Identify which cell holds the provided text, then report its (x, y) central coordinate. 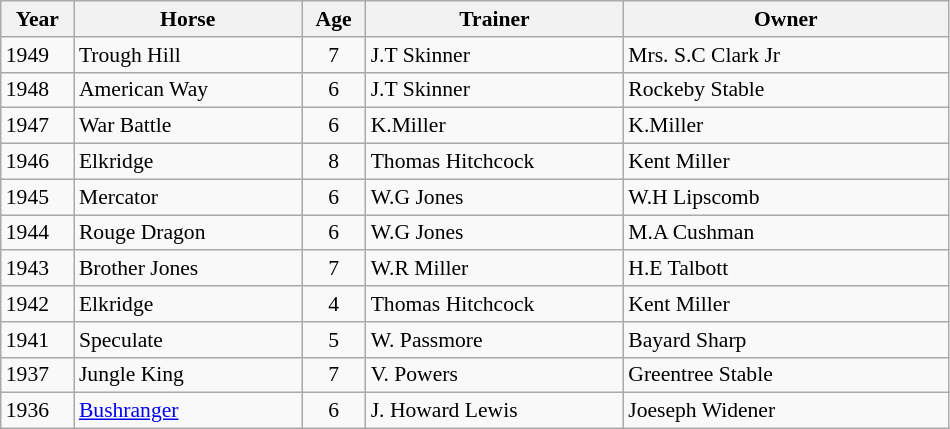
M.A Cushman (786, 233)
Brother Jones (188, 269)
Greentree Stable (786, 375)
V. Powers (495, 375)
H.E Talbott (786, 269)
1946 (38, 162)
8 (334, 162)
1941 (38, 340)
W.H Lipscomb (786, 197)
1948 (38, 90)
1947 (38, 126)
Age (334, 19)
1944 (38, 233)
5 (334, 340)
Trainer (495, 19)
1949 (38, 55)
1943 (38, 269)
Bayard Sharp (786, 340)
Joeseph Widener (786, 411)
1942 (38, 304)
Mercator (188, 197)
Year (38, 19)
American Way (188, 90)
Horse (188, 19)
War Battle (188, 126)
W. Passmore (495, 340)
Mrs. S.C Clark Jr (786, 55)
Rouge Dragon (188, 233)
Owner (786, 19)
4 (334, 304)
J. Howard Lewis (495, 411)
1936 (38, 411)
Rockeby Stable (786, 90)
W.R Miller (495, 269)
Jungle King (188, 375)
1937 (38, 375)
Speculate (188, 340)
Bushranger (188, 411)
Trough Hill (188, 55)
1945 (38, 197)
